Pinpoint the cell where the given text exists, returning its (X, Y) midpoint coordinate. 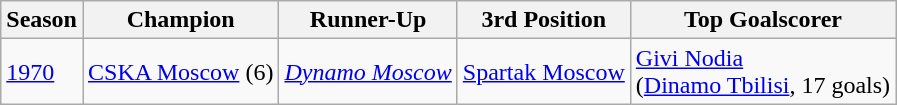
3rd Position (544, 20)
Season (42, 20)
Champion (180, 20)
Dynamo Moscow (368, 72)
Givi Nodia(Dinamo Tbilisi, 17 goals) (762, 72)
CSKA Moscow (6) (180, 72)
Top Goalscorer (762, 20)
Spartak Moscow (544, 72)
1970 (42, 72)
Runner-Up (368, 20)
